Determine the [x, y] coordinate at the center of the cell enclosing the given text.  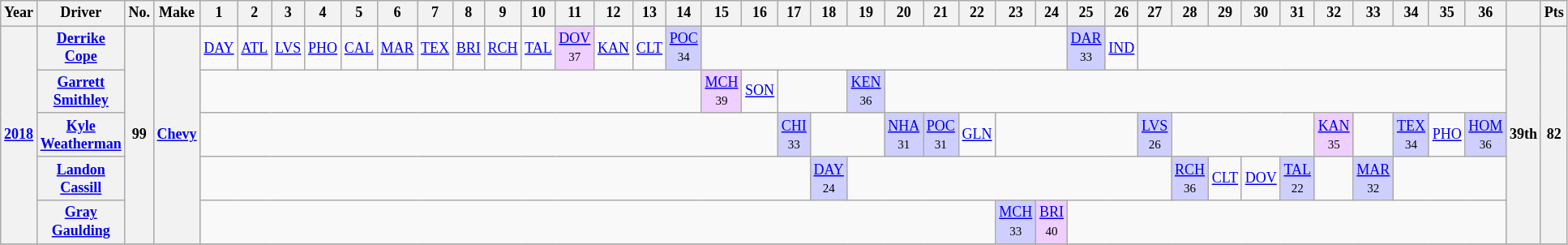
LVS [289, 48]
CAL [358, 48]
Chevy [177, 135]
Derrike Cope [81, 48]
82 [1553, 135]
5 [358, 13]
13 [649, 13]
34 [1412, 13]
12 [614, 13]
21 [941, 13]
TAL22 [1297, 178]
IND [1122, 48]
BRI40 [1052, 222]
RCH [503, 48]
27 [1155, 13]
MCH39 [722, 92]
KAN [614, 48]
POC34 [683, 48]
MAR32 [1373, 178]
CHI33 [794, 135]
SON [760, 92]
TAL [538, 48]
39th [1524, 135]
17 [794, 13]
31 [1297, 13]
19 [866, 13]
4 [323, 13]
14 [683, 13]
Pts [1553, 13]
LVS26 [1155, 135]
7 [435, 13]
29 [1224, 13]
33 [1373, 13]
Kyle Weatherman [81, 135]
RCH36 [1190, 178]
28 [1190, 13]
Garrett Smithley [81, 92]
9 [503, 13]
32 [1334, 13]
26 [1122, 13]
ATL [255, 48]
POC31 [941, 135]
KAN35 [1334, 135]
30 [1261, 13]
36 [1485, 13]
KEN36 [866, 92]
25 [1086, 13]
Landon Cassill [81, 178]
MAR [397, 48]
35 [1446, 13]
22 [977, 13]
16 [760, 13]
24 [1052, 13]
11 [575, 13]
MCH33 [1016, 222]
HOM36 [1485, 135]
No. [139, 13]
DOV37 [575, 48]
3 [289, 13]
18 [829, 13]
GLN [977, 135]
20 [904, 13]
NHA31 [904, 135]
10 [538, 13]
Gray Gaulding [81, 222]
TEX34 [1412, 135]
99 [139, 135]
6 [397, 13]
DAY24 [829, 178]
DOV [1261, 178]
DAY [219, 48]
2018 [19, 135]
Year [19, 13]
Make [177, 13]
1 [219, 13]
TEX [435, 48]
DAR33 [1086, 48]
23 [1016, 13]
2 [255, 13]
BRI [469, 48]
8 [469, 13]
Driver [81, 13]
15 [722, 13]
